Extract the (x, y) coordinate from the center of the cell holding the provided text.  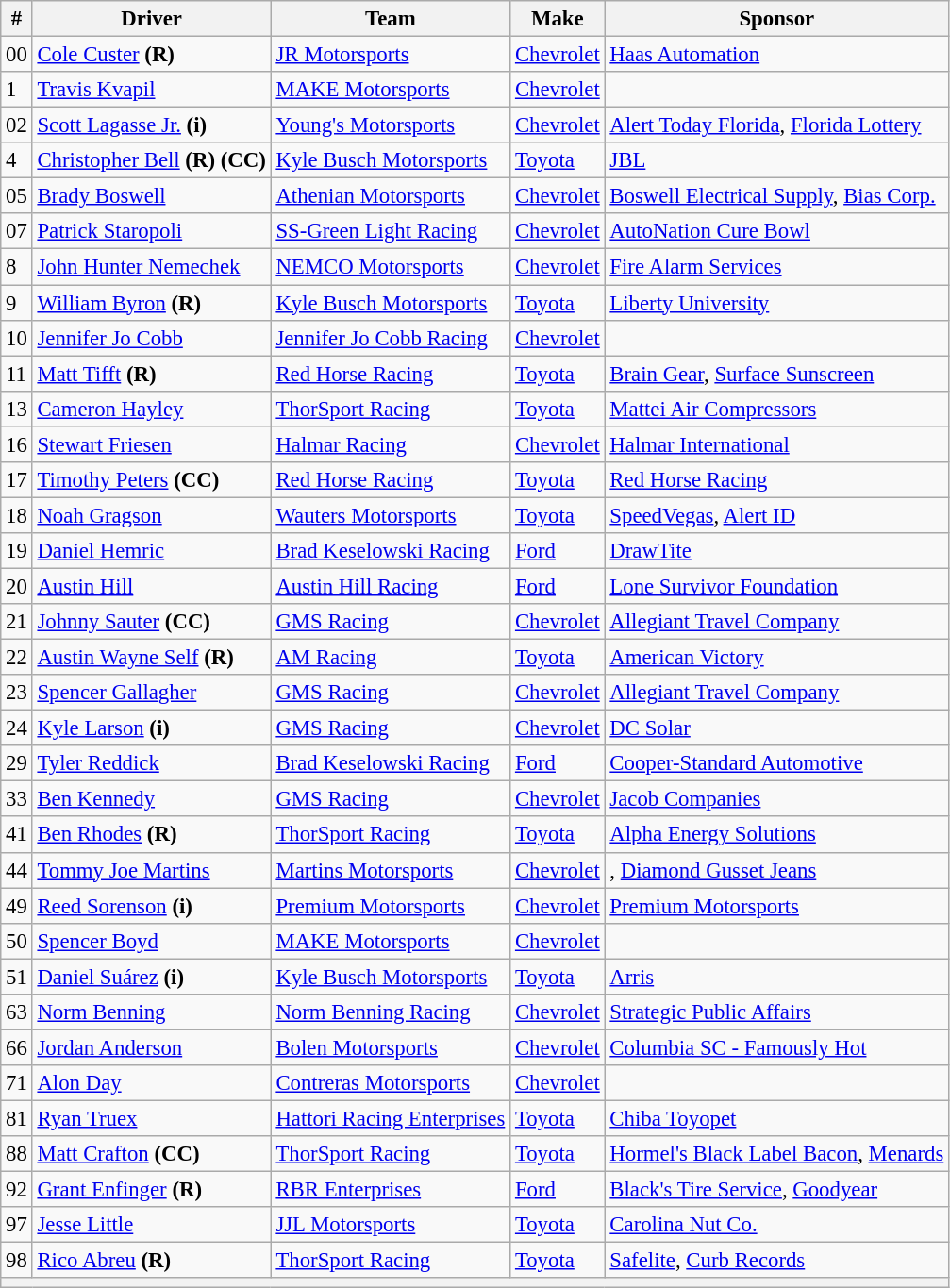
Noah Gragson (151, 515)
Lone Survivor Foundation (777, 586)
98 (17, 1261)
William Byron (R) (151, 303)
Jordan Anderson (151, 1047)
Bolen Motorsports (391, 1047)
05 (17, 196)
Daniel Suárez (i) (151, 977)
29 (17, 763)
Alon Day (151, 1083)
41 (17, 835)
Matt Tifft (R) (151, 374)
Tyler Reddick (151, 763)
SpeedVegas, Alert ID (777, 515)
51 (17, 977)
63 (17, 1012)
Wauters Motorsports (391, 515)
Jennifer Jo Cobb (151, 338)
9 (17, 303)
16 (17, 444)
Norm Benning (151, 1012)
RBR Enterprises (391, 1190)
8 (17, 267)
Patrick Staropoli (151, 231)
Stewart Friesen (151, 444)
Arris (777, 977)
Austin Hill Racing (391, 586)
AutoNation Cure Bowl (777, 231)
Brady Boswell (151, 196)
# (17, 19)
Spencer Boyd (151, 941)
Cooper-Standard Automotive (777, 763)
AM Racing (391, 658)
07 (17, 231)
Christopher Bell (R) (CC) (151, 160)
Safelite, Curb Records (777, 1261)
Ben Kennedy (151, 799)
Austin Hill (151, 586)
JBL (777, 160)
1 (17, 90)
81 (17, 1118)
10 (17, 338)
Athenian Motorsports (391, 196)
00 (17, 55)
Martins Motorsports (391, 870)
Halmar International (777, 444)
Strategic Public Affairs (777, 1012)
Scott Lagasse Jr. (i) (151, 125)
66 (17, 1047)
JR Motorsports (391, 55)
Hattori Racing Enterprises (391, 1118)
Norm Benning Racing (391, 1012)
92 (17, 1190)
20 (17, 586)
13 (17, 409)
Mattei Air Compressors (777, 409)
Jennifer Jo Cobb Racing (391, 338)
Reed Sorenson (i) (151, 906)
Make (558, 19)
23 (17, 693)
Daniel Hemric (151, 551)
71 (17, 1083)
21 (17, 622)
NEMCO Motorsports (391, 267)
Timothy Peters (CC) (151, 480)
Fire Alarm Services (777, 267)
Team (391, 19)
Austin Wayne Self (R) (151, 658)
97 (17, 1225)
18 (17, 515)
33 (17, 799)
4 (17, 160)
Alert Today Florida, Florida Lottery (777, 125)
DC Solar (777, 728)
Jacob Companies (777, 799)
Cameron Hayley (151, 409)
JJL Motorsports (391, 1225)
SS-Green Light Racing (391, 231)
Halmar Racing (391, 444)
Hormel's Black Label Bacon, Menards (777, 1154)
88 (17, 1154)
Columbia SC - Famously Hot (777, 1047)
44 (17, 870)
John Hunter Nemechek (151, 267)
Contreras Motorsports (391, 1083)
Jesse Little (151, 1225)
Cole Custer (R) (151, 55)
Haas Automation (777, 55)
Young's Motorsports (391, 125)
Brain Gear, Surface Sunscreen (777, 374)
Ryan Truex (151, 1118)
Carolina Nut Co. (777, 1225)
22 (17, 658)
, Diamond Gusset Jeans (777, 870)
Matt Crafton (CC) (151, 1154)
11 (17, 374)
17 (17, 480)
Ben Rhodes (R) (151, 835)
Sponsor (777, 19)
Boswell Electrical Supply, Bias Corp. (777, 196)
24 (17, 728)
Tommy Joe Martins (151, 870)
50 (17, 941)
02 (17, 125)
Rico Abreu (R) (151, 1261)
Spencer Gallagher (151, 693)
American Victory (777, 658)
Alpha Energy Solutions (777, 835)
Driver (151, 19)
Grant Enfinger (R) (151, 1190)
Liberty University (777, 303)
49 (17, 906)
19 (17, 551)
Black's Tire Service, Goodyear (777, 1190)
Johnny Sauter (CC) (151, 622)
Travis Kvapil (151, 90)
Kyle Larson (i) (151, 728)
Chiba Toyopet (777, 1118)
DrawTite (777, 551)
